Scan for the cell matching the given text and deliver its [x, y] coordinate at center. 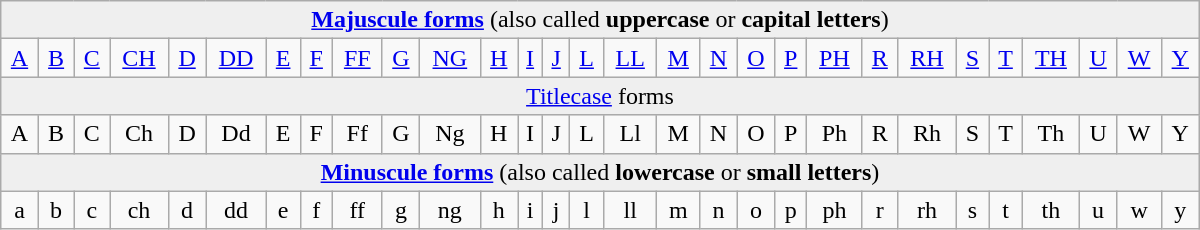
c [92, 210]
s [972, 210]
CH [140, 58]
o [756, 210]
ll [630, 210]
Majuscule forms (also called uppercase or capital letters) [600, 20]
j [556, 210]
DD [236, 58]
t [1006, 210]
l [587, 210]
Ll [630, 134]
Minuscule forms (also called lowercase or small letters) [600, 172]
Titlecase forms [600, 96]
u [1098, 210]
h [499, 210]
Dd [236, 134]
i [530, 210]
ng [450, 210]
Ph [834, 134]
g [401, 210]
Ff [357, 134]
d [187, 210]
w [1140, 210]
Th [1050, 134]
th [1050, 210]
a [20, 210]
Ng [450, 134]
ph [834, 210]
e [283, 210]
FF [357, 58]
ff [357, 210]
Rh [928, 134]
RH [928, 58]
m [678, 210]
f [316, 210]
p [791, 210]
b [56, 210]
y [1180, 210]
PH [834, 58]
rh [928, 210]
r [880, 210]
LL [630, 58]
NG [450, 58]
n [719, 210]
ch [140, 210]
TH [1050, 58]
Ch [140, 134]
dd [236, 210]
